Return [x, y] of the center of cell containing provided text 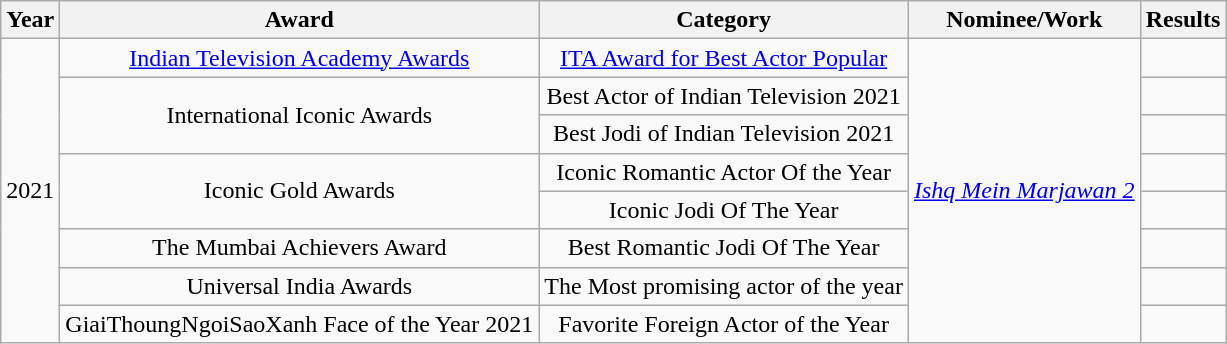
Favorite Foreign Actor of the Year [724, 324]
Award [300, 20]
2021 [30, 191]
International Iconic Awards [300, 115]
Results [1183, 20]
Best Actor of Indian Television 2021 [724, 96]
Universal India Awards [300, 286]
The Most promising actor of the year [724, 286]
Nominee/Work [1024, 20]
Iconic Gold Awards [300, 191]
Indian Television Academy Awards [300, 58]
ITA Award for Best Actor Popular [724, 58]
Iconic Romantic Actor Of the Year [724, 172]
Iconic Jodi Of The Year [724, 210]
GiaiThoungNgoiSaoXanh Face of the Year 2021 [300, 324]
The Mumbai Achievers Award [300, 248]
Year [30, 20]
Best Jodi of Indian Television 2021 [724, 134]
Ishq Mein Marjawan 2 [1024, 191]
Category [724, 20]
Best Romantic Jodi Of The Year [724, 248]
